From the cell containing the given text, extract its center point as (X, Y) coordinate. 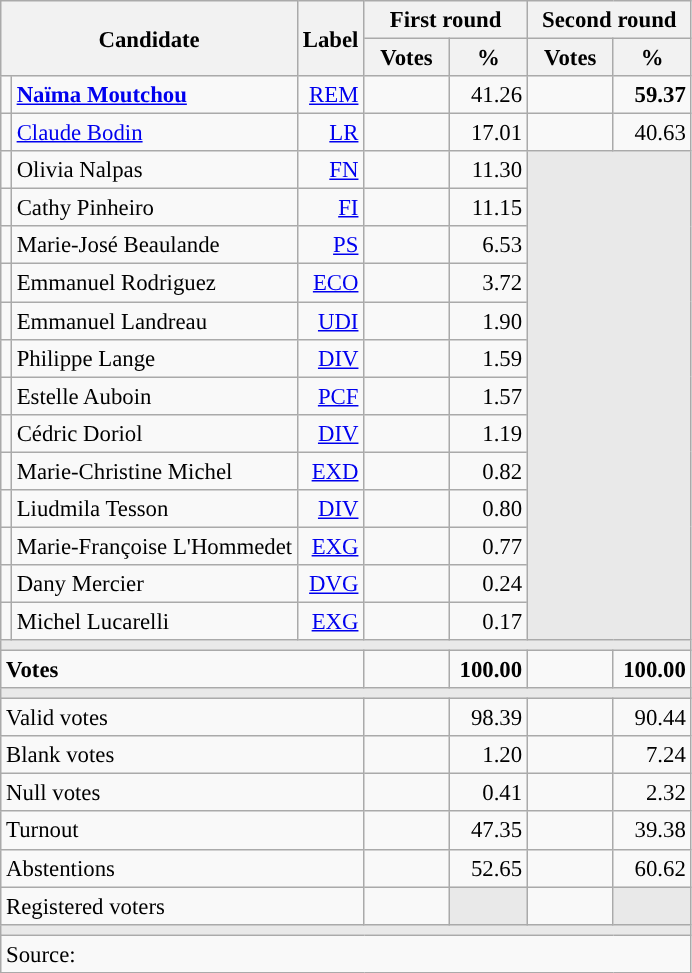
Marie-Françoise L'Hommedet (154, 546)
90.44 (652, 718)
Naïma Moutchou (154, 95)
Emmanuel Rodriguez (154, 283)
Philippe Lange (154, 358)
40.63 (652, 133)
3.72 (488, 283)
Turnout (182, 831)
1.59 (488, 358)
Cathy Pinheiro (154, 208)
0.24 (488, 584)
Candidate (150, 38)
0.80 (488, 509)
Label (330, 38)
Registered voters (182, 906)
DVG (330, 584)
Valid votes (182, 718)
ECO (330, 283)
Null votes (182, 793)
EXD (330, 471)
Marie-Christine Michel (154, 471)
REM (330, 95)
17.01 (488, 133)
6.53 (488, 245)
2.32 (652, 793)
Abstentions (182, 868)
11.15 (488, 208)
0.17 (488, 621)
Liudmila Tesson (154, 509)
FI (330, 208)
Second round (609, 20)
0.41 (488, 793)
1.19 (488, 433)
1.20 (488, 755)
98.39 (488, 718)
60.62 (652, 868)
Source: (346, 954)
UDI (330, 321)
Blank votes (182, 755)
Claude Bodin (154, 133)
PS (330, 245)
Estelle Auboin (154, 396)
LR (330, 133)
Emmanuel Landreau (154, 321)
39.38 (652, 831)
1.90 (488, 321)
Michel Lucarelli (154, 621)
Dany Mercier (154, 584)
1.57 (488, 396)
First round (446, 20)
0.82 (488, 471)
FN (330, 170)
52.65 (488, 868)
PCF (330, 396)
Cédric Doriol (154, 433)
Marie-José Beaulande (154, 245)
Olivia Nalpas (154, 170)
0.77 (488, 546)
59.37 (652, 95)
47.35 (488, 831)
11.30 (488, 170)
7.24 (652, 755)
41.26 (488, 95)
